Detect which cell encompasses the target text, then output its (X, Y) center coordinate. 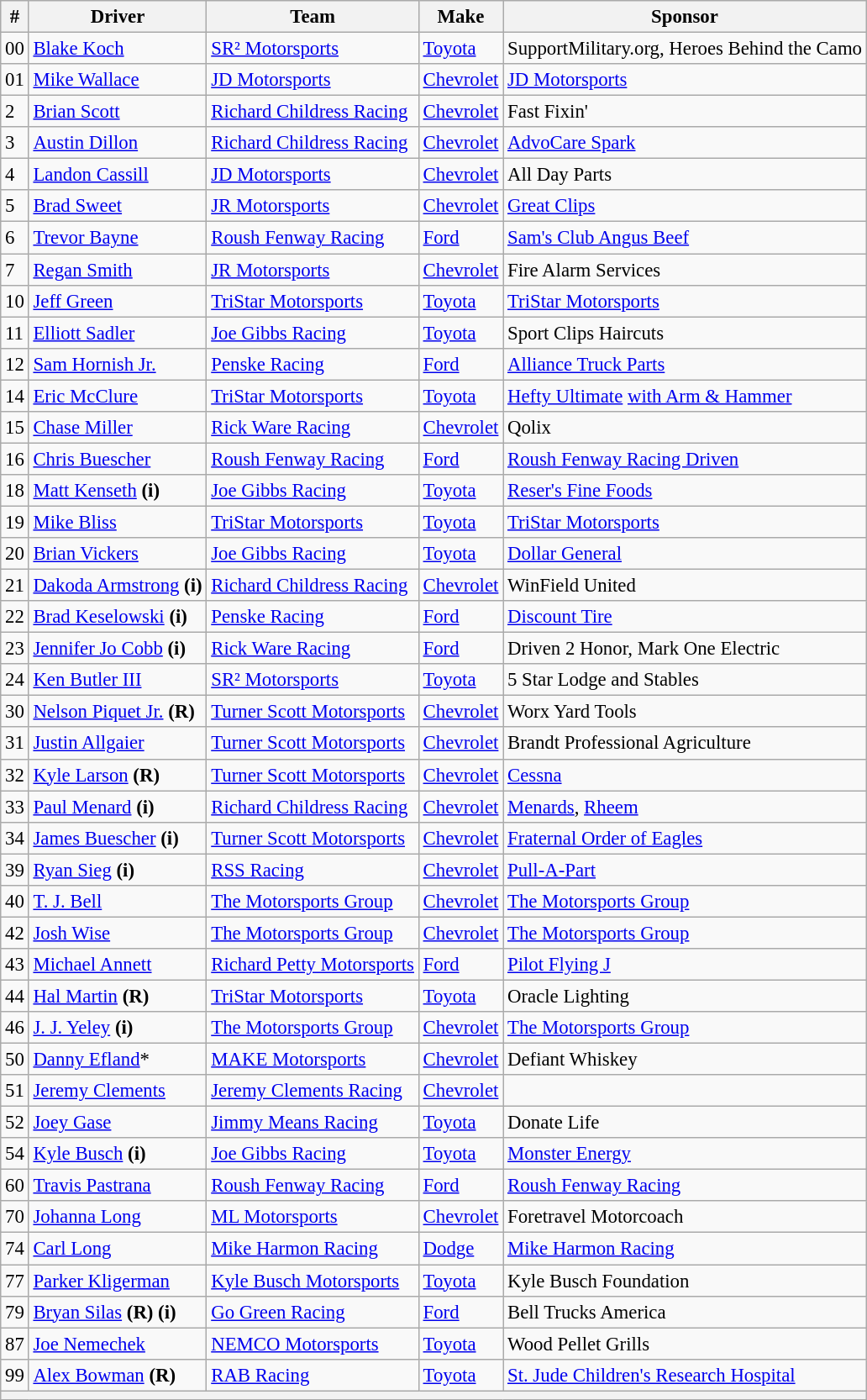
21 (15, 586)
Mike Wallace (118, 80)
Nelson Piquet Jr. (R) (118, 712)
# (15, 17)
Joe Nemechek (118, 1344)
Johanna Long (118, 1218)
22 (15, 617)
Qolix (686, 428)
Brad Sweet (118, 206)
Brian Vickers (118, 554)
Fast Fixin' (686, 112)
7 (15, 270)
Carl Long (118, 1249)
Richard Petty Motorsports (313, 965)
Sam's Club Angus Beef (686, 238)
Pilot Flying J (686, 965)
AdvoCare Spark (686, 143)
74 (15, 1249)
Travis Pastrana (118, 1186)
Kyle Busch Foundation (686, 1281)
Team (313, 17)
46 (15, 1028)
Michael Annett (118, 965)
31 (15, 744)
5 (15, 206)
Paul Menard (i) (118, 807)
Mike Bliss (118, 522)
All Day Parts (686, 175)
Hal Martin (R) (118, 996)
Monster Energy (686, 1154)
Jeremy Clements Racing (313, 1091)
51 (15, 1091)
Parker Kligerman (118, 1281)
ML Motorsports (313, 1218)
Brad Keselowski (i) (118, 617)
70 (15, 1218)
Foretravel Motorcoach (686, 1218)
87 (15, 1344)
Driver (118, 17)
Reser's Fine Foods (686, 491)
Landon Cassill (118, 175)
Wood Pellet Grills (686, 1344)
Brian Scott (118, 112)
Matt Kenseth (i) (118, 491)
Dollar General (686, 554)
6 (15, 238)
15 (15, 428)
3 (15, 143)
Jimmy Means Racing (313, 1123)
50 (15, 1060)
Bell Trucks America (686, 1312)
Donate Life (686, 1123)
Danny Efland* (118, 1060)
Blake Koch (118, 49)
Cessna (686, 775)
MAKE Motorsports (313, 1060)
54 (15, 1154)
19 (15, 522)
SupportMilitary.org, Heroes Behind the Camo (686, 49)
40 (15, 902)
Eric McClure (118, 396)
Regan Smith (118, 270)
Joey Gase (118, 1123)
Go Green Racing (313, 1312)
01 (15, 80)
Justin Allgaier (118, 744)
42 (15, 933)
St. Jude Children's Research Hospital (686, 1375)
Jeremy Clements (118, 1091)
Roush Fenway Racing Driven (686, 459)
44 (15, 996)
60 (15, 1186)
Menards, Rheem (686, 807)
Fire Alarm Services (686, 270)
Sponsor (686, 17)
RSS Racing (313, 870)
16 (15, 459)
Sam Hornish Jr. (118, 364)
43 (15, 965)
RAB Racing (313, 1375)
Chris Buescher (118, 459)
Defiant Whiskey (686, 1060)
52 (15, 1123)
2 (15, 112)
10 (15, 301)
Alliance Truck Parts (686, 364)
14 (15, 396)
Chase Miller (118, 428)
Jennifer Jo Cobb (i) (118, 649)
Kyle Larson (R) (118, 775)
24 (15, 680)
77 (15, 1281)
Sport Clips Haircuts (686, 333)
Elliott Sadler (118, 333)
Brandt Professional Agriculture (686, 744)
Great Clips (686, 206)
39 (15, 870)
00 (15, 49)
5 Star Lodge and Stables (686, 680)
Dakoda Armstrong (i) (118, 586)
20 (15, 554)
Oracle Lighting (686, 996)
Josh Wise (118, 933)
Kyle Busch (i) (118, 1154)
Hefty Ultimate with Arm & Hammer (686, 396)
Kyle Busch Motorsports (313, 1281)
Discount Tire (686, 617)
Driven 2 Honor, Mark One Electric (686, 649)
34 (15, 838)
Trevor Bayne (118, 238)
NEMCO Motorsports (313, 1344)
Worx Yard Tools (686, 712)
79 (15, 1312)
12 (15, 364)
Jeff Green (118, 301)
Ryan Sieg (i) (118, 870)
18 (15, 491)
32 (15, 775)
4 (15, 175)
Make (460, 17)
James Buescher (i) (118, 838)
Fraternal Order of Eagles (686, 838)
30 (15, 712)
99 (15, 1375)
Pull-A-Part (686, 870)
Ken Butler III (118, 680)
J. J. Yeley (i) (118, 1028)
11 (15, 333)
Alex Bowman (R) (118, 1375)
Austin Dillon (118, 143)
33 (15, 807)
T. J. Bell (118, 902)
Bryan Silas (R) (i) (118, 1312)
WinField United (686, 586)
23 (15, 649)
Dodge (460, 1249)
